Output the [x, y] coordinate of the center of the cell containing the given text.  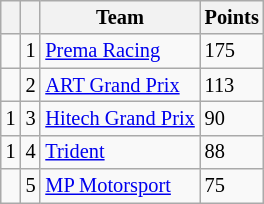
113 [232, 85]
75 [232, 186]
175 [232, 51]
Points [232, 17]
MP Motorsport [120, 186]
Hitech Grand Prix [120, 118]
90 [232, 118]
Team [120, 17]
ART Grand Prix [120, 85]
Prema Racing [120, 51]
4 [31, 152]
2 [31, 85]
3 [31, 118]
88 [232, 152]
Trident [120, 152]
5 [31, 186]
